For the text-containing cell, return its midpoint in (x, y) coordinate format. 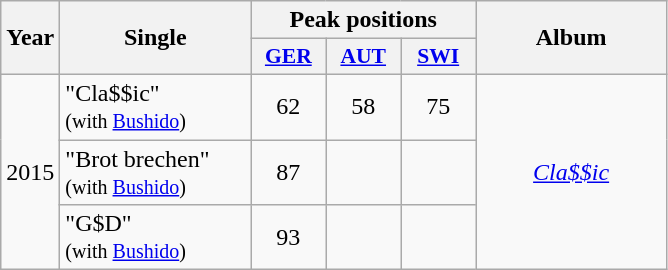
87 (288, 172)
Single (156, 38)
2015 (30, 172)
Peak positions (364, 20)
62 (288, 106)
Cla$$ic (572, 172)
58 (364, 106)
Album (572, 38)
SWI (438, 57)
GER (288, 57)
Year (30, 38)
"Brot brechen" (with Bushido) (156, 172)
AUT (364, 57)
75 (438, 106)
93 (288, 238)
"Cla$$ic" (with Bushido) (156, 106)
"G$D" (with Bushido) (156, 238)
